Extract the [x, y] coordinate from the center of the cell holding the provided text.  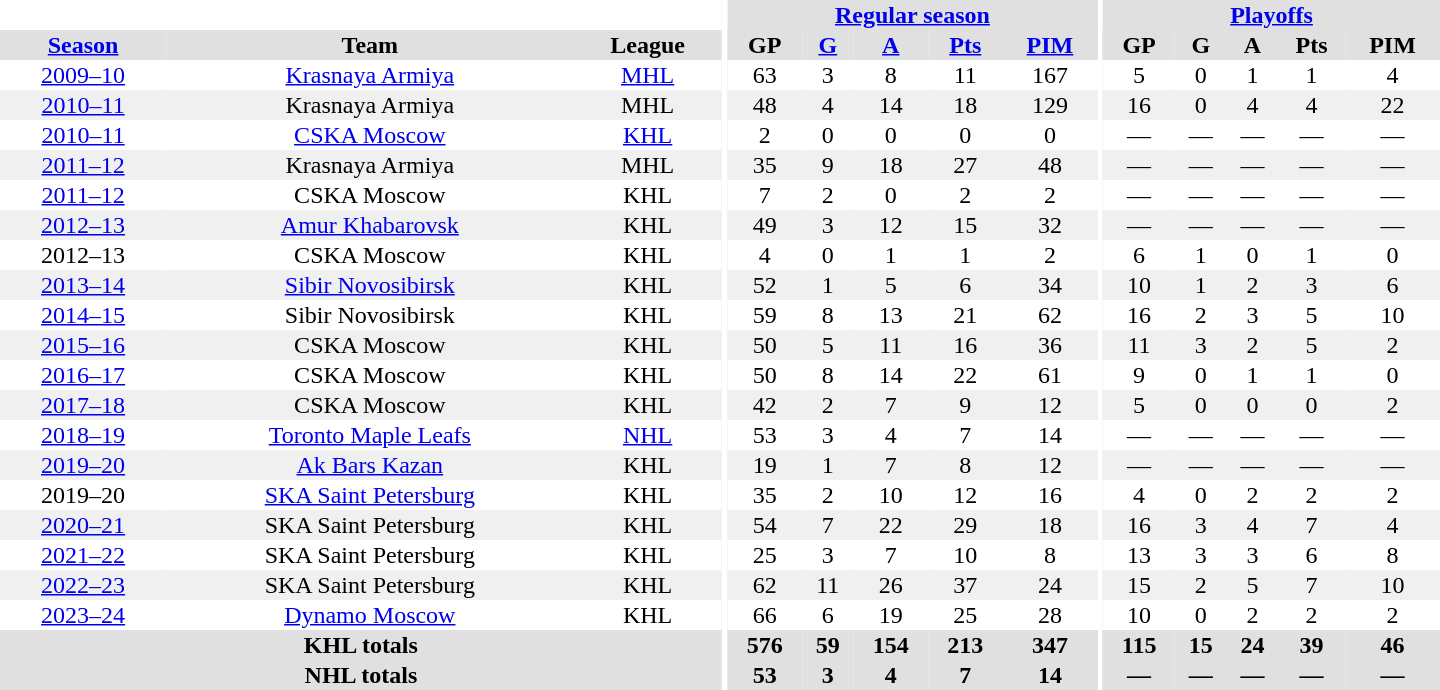
NHL totals [361, 675]
27 [965, 165]
63 [765, 75]
29 [965, 525]
2023–24 [83, 615]
2014–15 [83, 315]
129 [1050, 105]
347 [1050, 645]
League [647, 45]
61 [1050, 375]
42 [765, 405]
NHL [647, 435]
213 [965, 645]
Playoffs [1272, 15]
576 [765, 645]
54 [765, 525]
Amur Khabarovsk [370, 225]
66 [765, 615]
34 [1050, 285]
Toronto Maple Leafs [370, 435]
2013–14 [83, 285]
Regular season [913, 15]
115 [1139, 645]
2016–17 [83, 375]
2020–21 [83, 525]
2017–18 [83, 405]
154 [891, 645]
2009–10 [83, 75]
KHL totals [361, 645]
49 [765, 225]
2015–16 [83, 345]
28 [1050, 615]
Dynamo Moscow [370, 615]
2018–19 [83, 435]
32 [1050, 225]
2022–23 [83, 585]
Ak Bars Kazan [370, 465]
167 [1050, 75]
39 [1312, 645]
21 [965, 315]
46 [1392, 645]
37 [965, 585]
Season [83, 45]
26 [891, 585]
36 [1050, 345]
52 [765, 285]
2021–22 [83, 555]
Team [370, 45]
